Scan for the cell matching the given text and deliver its [X, Y] coordinate at center. 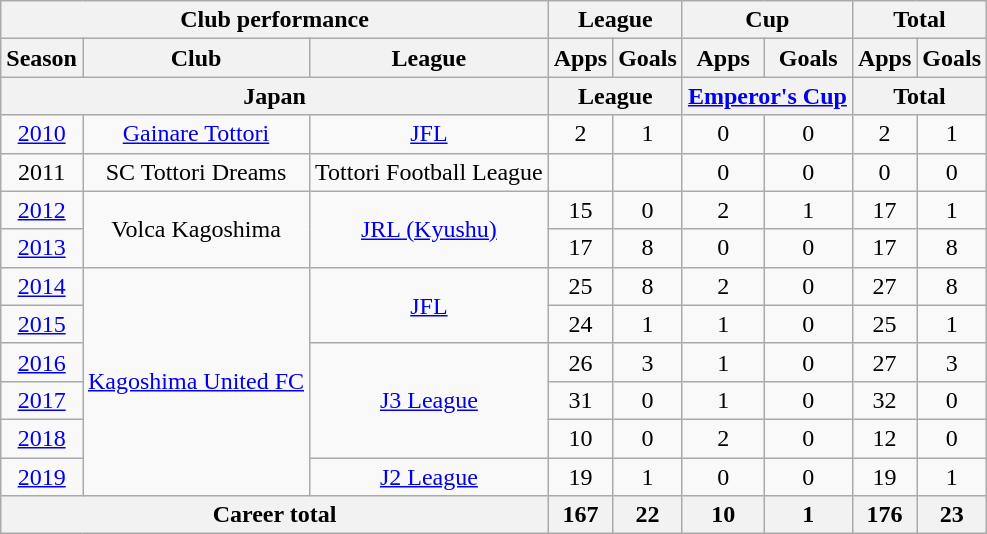
J2 League [430, 477]
2013 [42, 248]
JRL (Kyushu) [430, 229]
Gainare Tottori [196, 134]
23 [952, 515]
2018 [42, 438]
2011 [42, 172]
2015 [42, 324]
15 [580, 210]
26 [580, 362]
Club [196, 58]
Career total [274, 515]
2019 [42, 477]
SC Tottori Dreams [196, 172]
22 [648, 515]
Kagoshima United FC [196, 381]
31 [580, 400]
Cup [767, 20]
176 [884, 515]
2010 [42, 134]
Season [42, 58]
2014 [42, 286]
Club performance [274, 20]
Emperor's Cup [767, 96]
2017 [42, 400]
2012 [42, 210]
32 [884, 400]
12 [884, 438]
Volca Kagoshima [196, 229]
167 [580, 515]
Tottori Football League [430, 172]
2016 [42, 362]
Japan [274, 96]
J3 League [430, 400]
24 [580, 324]
